Determine the [x, y] coordinate at the center of the cell enclosing the given text.  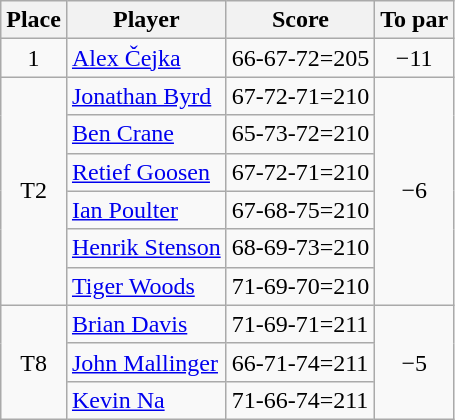
Alex Čejka [146, 58]
Ian Poulter [146, 210]
68-69-73=210 [300, 248]
66-71-74=211 [300, 362]
T8 [34, 362]
Retief Goosen [146, 172]
71-69-70=210 [300, 286]
65-73-72=210 [300, 134]
Tiger Woods [146, 286]
Kevin Na [146, 400]
1 [34, 58]
67-68-75=210 [300, 210]
John Mallinger [146, 362]
Brian Davis [146, 324]
T2 [34, 191]
−6 [414, 191]
66-67-72=205 [300, 58]
Ben Crane [146, 134]
To par [414, 20]
Place [34, 20]
Player [146, 20]
Jonathan Byrd [146, 96]
−11 [414, 58]
71-66-74=211 [300, 400]
−5 [414, 362]
Score [300, 20]
71-69-71=211 [300, 324]
Henrik Stenson [146, 248]
